Pinpoint the cell where the given text exists, returning its [x, y] midpoint coordinate. 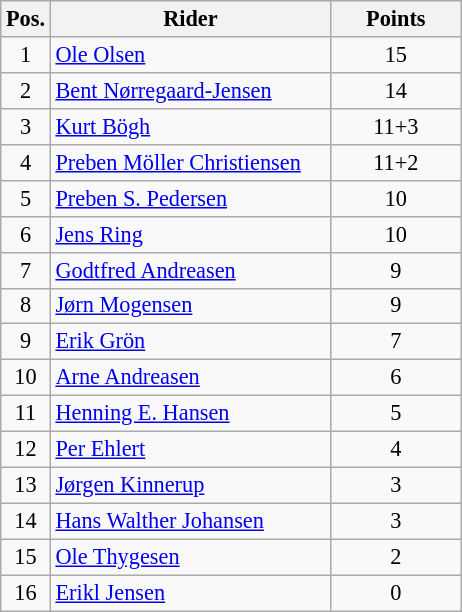
11 [26, 414]
Rider [190, 19]
Pos. [26, 19]
Erik Grön [190, 342]
11+3 [396, 126]
Erikl Jensen [190, 593]
Godtfred Andreasen [190, 270]
0 [396, 593]
1 [26, 55]
Preben S. Pedersen [190, 198]
Per Ehlert [190, 450]
Henning E. Hansen [190, 414]
Jørgen Kinnerup [190, 485]
13 [26, 485]
Bent Nørregaard-Jensen [190, 90]
12 [26, 450]
Jørn Mogensen [190, 306]
Arne Andreasen [190, 378]
Preben Möller Christiensen [190, 162]
Ole Thygesen [190, 557]
Jens Ring [190, 234]
Hans Walther Johansen [190, 521]
11+2 [396, 162]
8 [26, 306]
Points [396, 19]
Kurt Bögh [190, 126]
Ole Olsen [190, 55]
16 [26, 593]
